Extract the [X, Y] coordinate from the center of the cell holding the provided text.  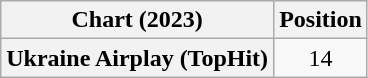
Position [321, 20]
14 [321, 58]
Ukraine Airplay (TopHit) [138, 58]
Chart (2023) [138, 20]
